Return (x, y) of the center of cell containing provided text 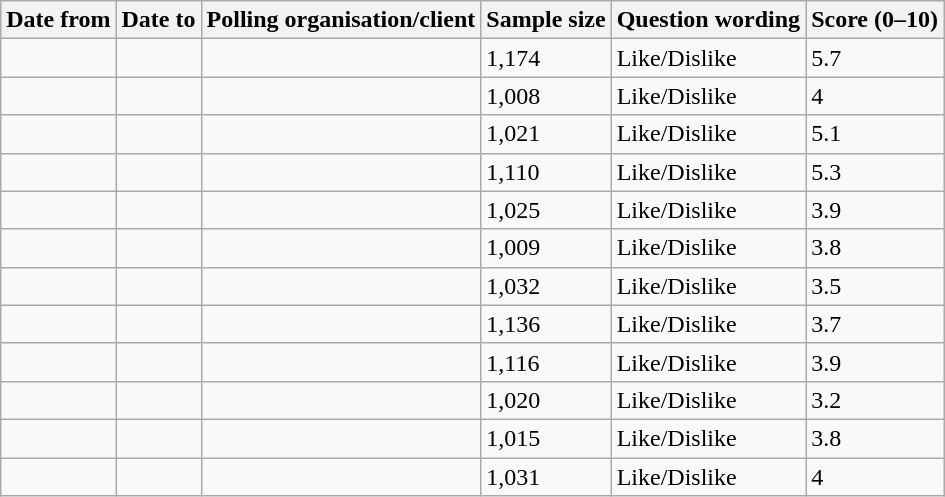
1,031 (546, 477)
1,174 (546, 58)
3.2 (875, 400)
5.3 (875, 172)
Polling organisation/client (341, 20)
Date from (58, 20)
1,021 (546, 134)
5.1 (875, 134)
1,025 (546, 210)
1,116 (546, 362)
3.7 (875, 324)
1,032 (546, 286)
1,009 (546, 248)
1,110 (546, 172)
3.5 (875, 286)
5.7 (875, 58)
1,015 (546, 438)
1,020 (546, 400)
1,008 (546, 96)
Sample size (546, 20)
Score (0–10) (875, 20)
1,136 (546, 324)
Question wording (708, 20)
Date to (158, 20)
